Detect which cell encompasses the target text, then output its [x, y] center coordinate. 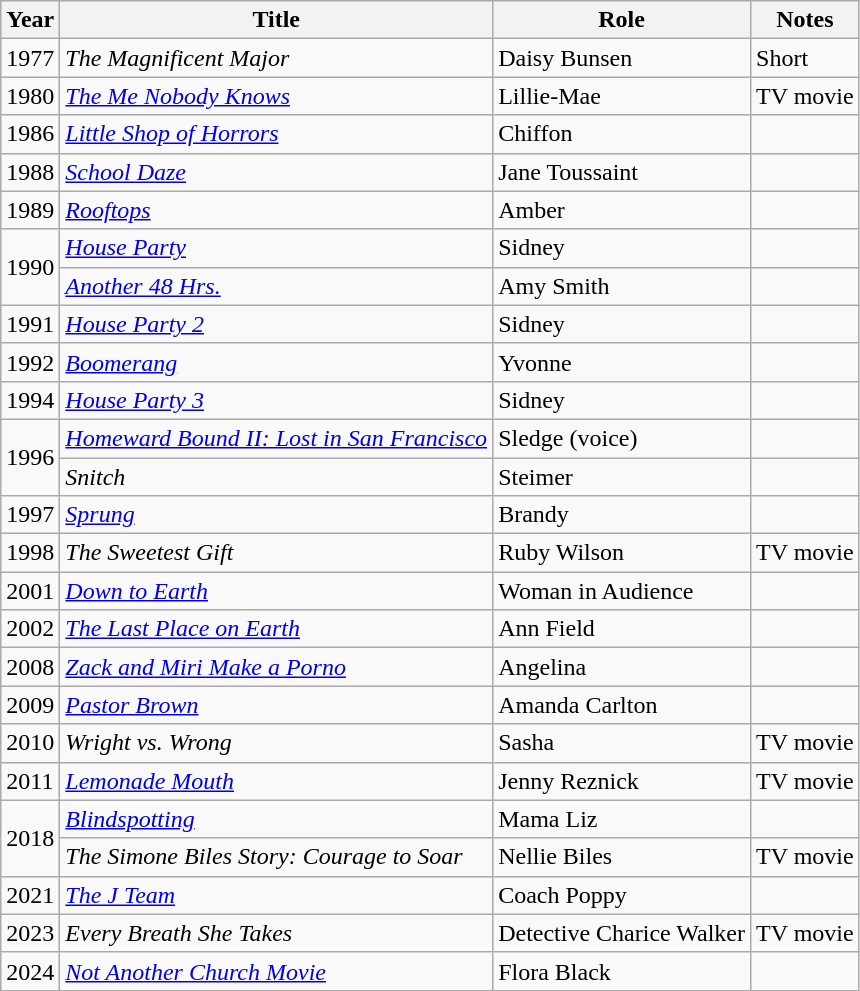
Jane Toussaint [622, 172]
Homeward Bound II: Lost in San Francisco [276, 438]
1992 [30, 362]
Pastor Brown [276, 705]
Zack and Miri Make a Porno [276, 667]
Coach Poppy [622, 895]
Sprung [276, 515]
2023 [30, 933]
Blindspotting [276, 819]
1991 [30, 324]
Mama Liz [622, 819]
Another 48 Hrs. [276, 286]
1977 [30, 58]
1990 [30, 267]
Rooftops [276, 210]
Wright vs. Wrong [276, 743]
House Party [276, 248]
1989 [30, 210]
Notes [806, 20]
Snitch [276, 477]
The Simone Biles Story: Courage to Soar [276, 857]
House Party 2 [276, 324]
Daisy Bunsen [622, 58]
Chiffon [622, 134]
Flora Black [622, 971]
Sasha [622, 743]
School Daze [276, 172]
Boomerang [276, 362]
Sledge (voice) [622, 438]
Yvonne [622, 362]
Nellie Biles [622, 857]
2021 [30, 895]
Amanda Carlton [622, 705]
Year [30, 20]
Short [806, 58]
1997 [30, 515]
2018 [30, 838]
2001 [30, 591]
Woman in Audience [622, 591]
Brandy [622, 515]
Down to Earth [276, 591]
Jenny Reznick [622, 781]
2011 [30, 781]
Title [276, 20]
Amber [622, 210]
2002 [30, 629]
1994 [30, 400]
The J Team [276, 895]
Not Another Church Movie [276, 971]
Amy Smith [622, 286]
Lillie-Mae [622, 96]
Ann Field [622, 629]
Steimer [622, 477]
1996 [30, 457]
1980 [30, 96]
2010 [30, 743]
The Last Place on Earth [276, 629]
2024 [30, 971]
Angelina [622, 667]
The Sweetest Gift [276, 553]
Little Shop of Horrors [276, 134]
2009 [30, 705]
1998 [30, 553]
The Me Nobody Knows [276, 96]
Ruby Wilson [622, 553]
The Magnificent Major [276, 58]
2008 [30, 667]
1986 [30, 134]
Lemonade Mouth [276, 781]
Role [622, 20]
Detective Charice Walker [622, 933]
Every Breath She Takes [276, 933]
House Party 3 [276, 400]
1988 [30, 172]
